Detect which cell encompasses the target text, then output its (x, y) center coordinate. 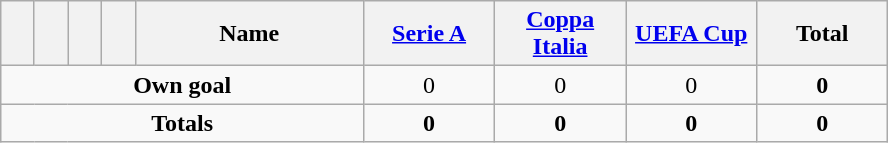
Total (822, 34)
Totals (182, 123)
Serie A (430, 34)
Own goal (182, 85)
UEFA Cup (692, 34)
Name (250, 34)
Coppa Italia (560, 34)
